Capture the cell that displays the provided text and extract its [X, Y] central coordinate. 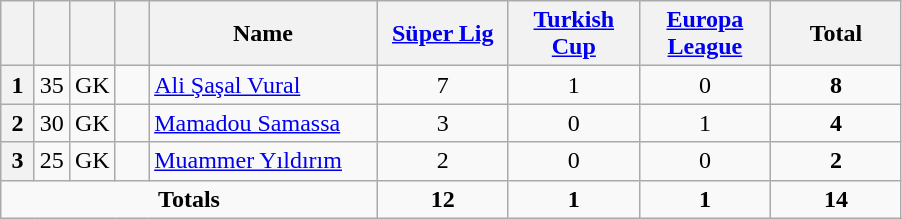
30 [52, 123]
Total [836, 34]
35 [52, 85]
Totals [189, 199]
14 [836, 199]
25 [52, 161]
Europa League [704, 34]
Süper Lig [442, 34]
Mamadou Samassa [264, 123]
Ali Şaşal Vural [264, 85]
8 [836, 85]
7 [442, 85]
Name [264, 34]
Turkish Cup [574, 34]
4 [836, 123]
12 [442, 199]
Muammer Yıldırım [264, 161]
